For the text-containing cell, return its midpoint in (X, Y) coordinate format. 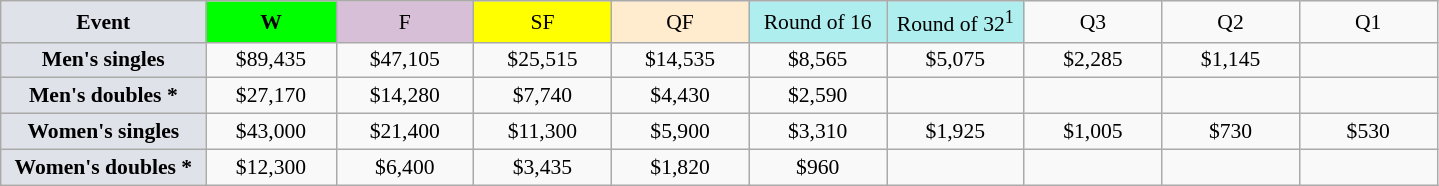
Women's doubles * (104, 167)
QF (680, 22)
$5,075 (955, 60)
$2,590 (818, 96)
Round of 16 (818, 22)
$1,820 (680, 167)
Q1 (1368, 22)
$1,925 (955, 132)
$25,515 (543, 60)
$43,000 (271, 132)
$6,400 (405, 167)
$5,900 (680, 132)
$7,740 (543, 96)
$89,435 (271, 60)
$3,310 (818, 132)
$14,280 (405, 96)
$730 (1231, 132)
W (271, 22)
$12,300 (271, 167)
F (405, 22)
$27,170 (271, 96)
$3,435 (543, 167)
$1,145 (1231, 60)
$8,565 (818, 60)
$2,285 (1093, 60)
Men's singles (104, 60)
$1,005 (1093, 132)
$4,430 (680, 96)
Round of 321 (955, 22)
$11,300 (543, 132)
SF (543, 22)
$47,105 (405, 60)
Men's doubles * (104, 96)
Q2 (1231, 22)
$21,400 (405, 132)
Q3 (1093, 22)
$14,535 (680, 60)
Event (104, 22)
$960 (818, 167)
$530 (1368, 132)
Women's singles (104, 132)
